Output the [X, Y] coordinate of the center of the cell containing the given text.  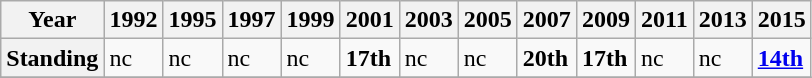
2015 [782, 20]
2001 [370, 20]
14th [782, 58]
1995 [192, 20]
Standing [52, 58]
1999 [310, 20]
2011 [664, 20]
2009 [606, 20]
2013 [722, 20]
1997 [252, 20]
2003 [428, 20]
1992 [134, 20]
2005 [488, 20]
20th [546, 58]
Year [52, 20]
2007 [546, 20]
